Capture the cell that displays the provided text and extract its [X, Y] central coordinate. 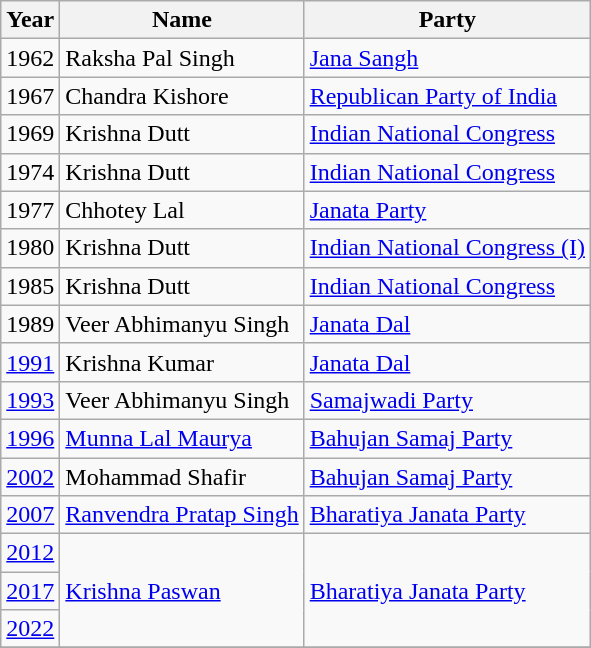
1969 [30, 134]
Jana Sangh [447, 58]
1993 [30, 400]
Year [30, 20]
2022 [30, 629]
Raksha Pal Singh [182, 58]
Party [447, 20]
2002 [30, 477]
Mohammad Shafir [182, 477]
Chandra Kishore [182, 96]
1967 [30, 96]
1977 [30, 210]
Janata Party [447, 210]
2017 [30, 591]
1974 [30, 172]
Indian National Congress (I) [447, 248]
2007 [30, 515]
Chhotey Lal [182, 210]
Name [182, 20]
1985 [30, 286]
1991 [30, 362]
1962 [30, 58]
1996 [30, 438]
1980 [30, 248]
Samajwadi Party [447, 400]
Ranvendra Pratap Singh [182, 515]
Krishna Kumar [182, 362]
Krishna Paswan [182, 591]
Republican Party of India [447, 96]
1989 [30, 324]
2012 [30, 553]
Munna Lal Maurya [182, 438]
